Determine the [X, Y] coordinate at the center of the cell enclosing the given text.  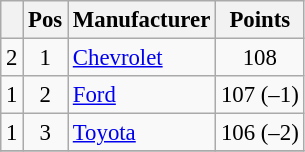
Pos [46, 20]
Points [260, 20]
108 [260, 58]
3 [46, 133]
Toyota [142, 133]
Ford [142, 95]
107 (–1) [260, 95]
Manufacturer [142, 20]
Chevrolet [142, 58]
106 (–2) [260, 133]
